Pinpoint the cell where the given text exists, returning its [X, Y] midpoint coordinate. 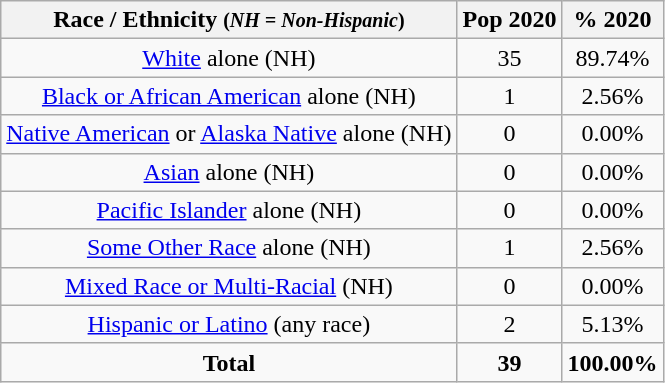
% 2020 [612, 20]
Pacific Islander alone (NH) [229, 210]
Some Other Race alone (NH) [229, 248]
35 [510, 58]
5.13% [612, 324]
2 [510, 324]
Total [229, 362]
Black or African American alone (NH) [229, 96]
Asian alone (NH) [229, 172]
Hispanic or Latino (any race) [229, 324]
Native American or Alaska Native alone (NH) [229, 134]
100.00% [612, 362]
Race / Ethnicity (NH = Non-Hispanic) [229, 20]
Mixed Race or Multi-Racial (NH) [229, 286]
Pop 2020 [510, 20]
89.74% [612, 58]
White alone (NH) [229, 58]
39 [510, 362]
